Capture the cell that displays the provided text and extract its (x, y) central coordinate. 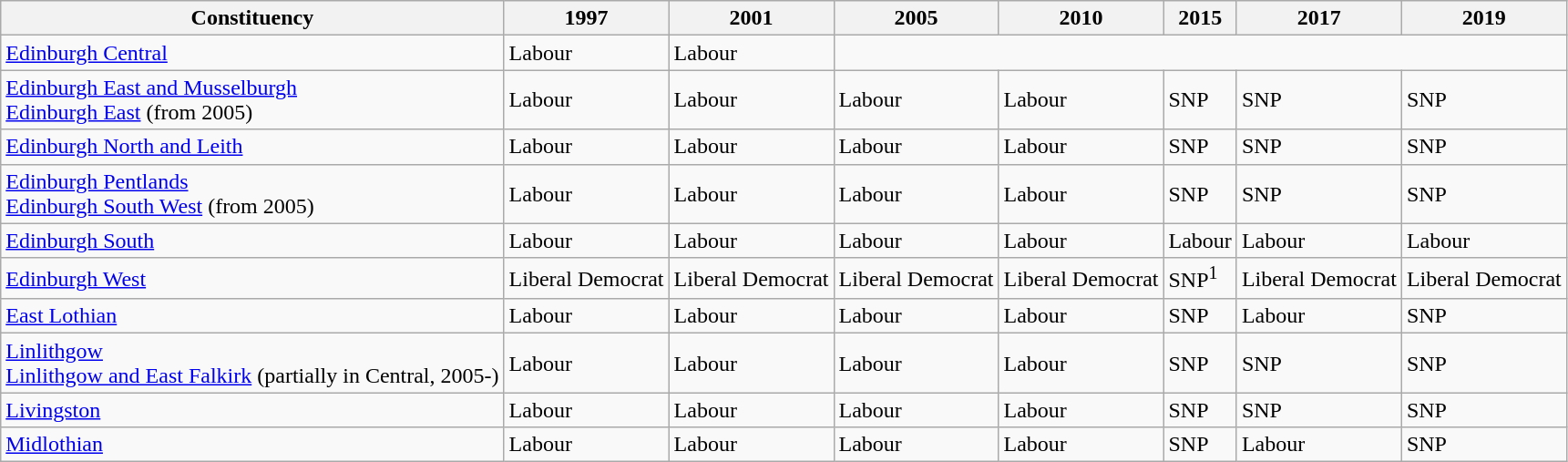
Midlothian (252, 445)
Livingston (252, 410)
LinlithgowLinlithgow and East Falkirk (partially in Central, 2005-) (252, 363)
2005 (917, 18)
East Lothian (252, 316)
Edinburgh North and Leith (252, 147)
2001 (751, 18)
SNP1 (1200, 279)
Edinburgh East and MusselburghEdinburgh East (from 2005) (252, 100)
1997 (587, 18)
Edinburgh South (252, 241)
Constituency (252, 18)
2019 (1483, 18)
2010 (1081, 18)
2015 (1200, 18)
2017 (1319, 18)
Edinburgh Central (252, 53)
Edinburgh PentlandsEdinburgh South West (from 2005) (252, 193)
Edinburgh West (252, 279)
